From the cell containing the given text, extract its center point as (x, y) coordinate. 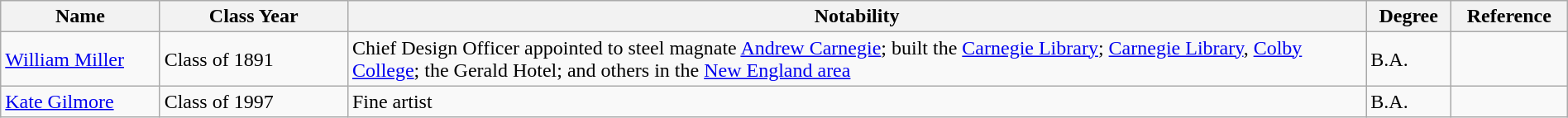
Kate Gilmore (80, 101)
Notability (857, 17)
William Miller (80, 59)
Class of 1891 (253, 59)
Class of 1997 (253, 101)
Fine artist (857, 101)
Degree (1409, 17)
Reference (1508, 17)
Class Year (253, 17)
Name (80, 17)
